Identify which cell holds the provided text, then report its [x, y] central coordinate. 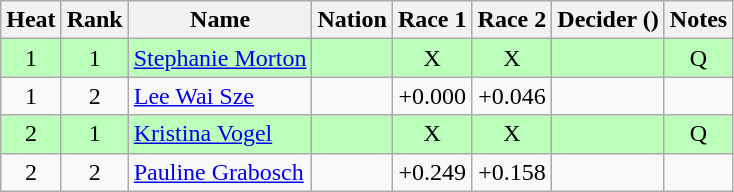
Name [220, 20]
Race 1 [432, 20]
Decider () [608, 20]
Rank [94, 20]
+0.249 [432, 172]
Stephanie Morton [220, 58]
Lee Wai Sze [220, 96]
Notes [698, 20]
Heat [31, 20]
Race 2 [512, 20]
Nation [352, 20]
+0.046 [512, 96]
+0.000 [432, 96]
Pauline Grabosch [220, 172]
Kristina Vogel [220, 134]
+0.158 [512, 172]
